Find where the given text appears and provide that cell's center as (X, Y) coordinate. 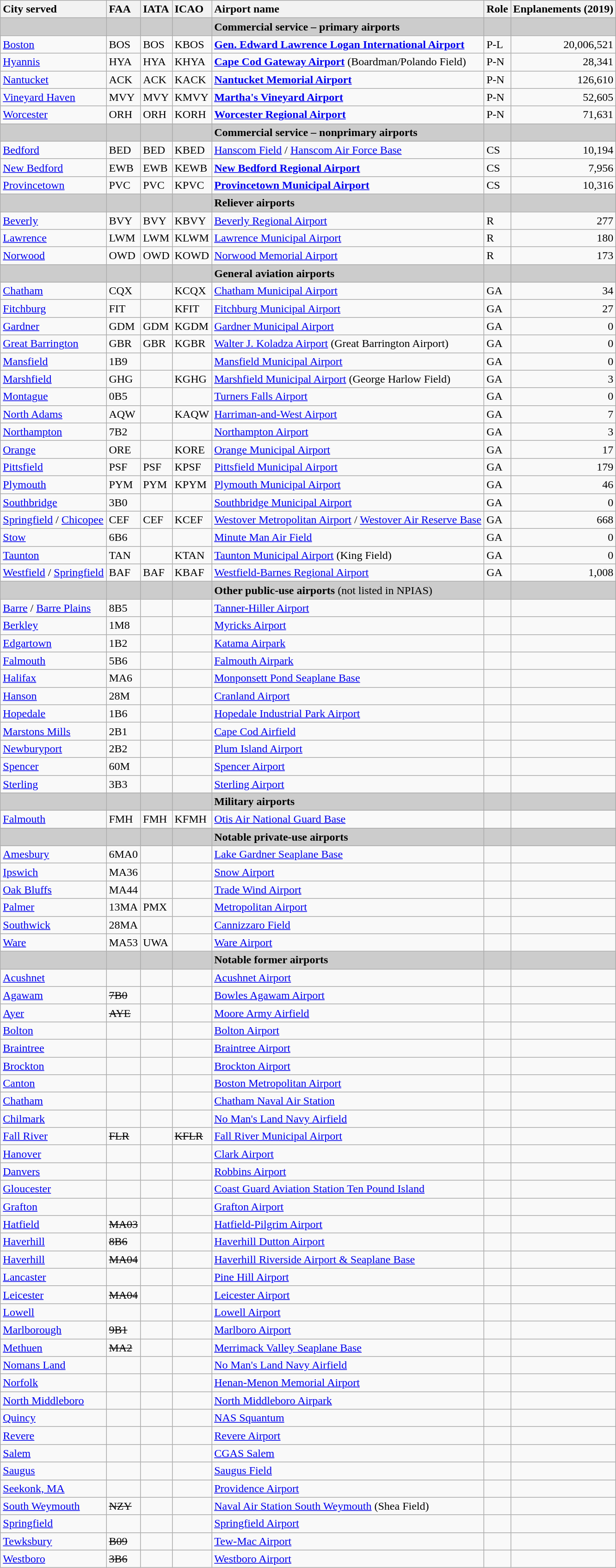
28,341 (563, 62)
5B6 (123, 661)
Gardner Municipal Airport (348, 326)
Lowell (54, 1312)
Marshfield Municipal Airport (George Harlow Field) (348, 379)
Stow (54, 538)
TAN (123, 555)
MA6 (123, 678)
Canton (54, 1084)
Hanover (54, 1154)
Boston (54, 44)
60M (123, 766)
Westfield / Springfield (54, 573)
Tewksbury (54, 1541)
179 (563, 467)
Tanner-Hiller Airport (348, 608)
Hatfield-Pilgrim Airport (348, 1224)
7,956 (563, 167)
Lowell Airport (348, 1312)
Marlboro Airport (348, 1330)
Bolton (54, 1030)
668 (563, 520)
7B2 (123, 432)
Berkley (54, 626)
AYE (123, 1013)
2B1 (123, 731)
Merrimack Valley Seaplane Base (348, 1348)
Worcester (54, 115)
Southbridge (54, 502)
Halifax (54, 678)
Haverhill Dutton Airport (348, 1242)
ICAO (192, 9)
Spencer (54, 766)
Turners Falls Airport (348, 397)
ORE (123, 449)
KBED (192, 150)
Westboro Airport (348, 1559)
Nantucket (54, 80)
Plymouth (54, 484)
North Middleboro (54, 1401)
Hanscom Field / Hanscom Air Force Base (348, 150)
Grafton (54, 1207)
KHYA (192, 62)
FIT (123, 309)
Gardner (54, 326)
Revere Airport (348, 1436)
MA53 (123, 942)
Cape Cod Gateway Airport (Boardman/Polando Field) (348, 62)
Plymouth Municipal Airport (348, 484)
KCEF (192, 520)
Saugus Field (348, 1471)
Tew-Mac Airport (348, 1541)
Orange Municipal Airport (348, 449)
KLWM (192, 238)
Henan-Menon Memorial Airport (348, 1383)
Great Barrington (54, 344)
KTAN (192, 555)
GHG (123, 379)
FLR (123, 1136)
NAS Squantum (348, 1418)
KEWB (192, 167)
Trade Wind Airport (348, 890)
Pine Hill Airport (348, 1277)
Notable private-use airports (348, 837)
Notable former airports (348, 960)
Ipswich (54, 872)
New Bedford (54, 167)
Grafton Airport (348, 1207)
Oak Bluffs (54, 890)
CGAS Salem (348, 1453)
AQW (123, 414)
Westboro (54, 1559)
Marstons Mills (54, 731)
Revere (54, 1436)
Norwood (54, 256)
10,316 (563, 185)
Harriman-and-West Airport (348, 414)
Coast Guard Aviation Station Ten Pound Island (348, 1189)
0B5 (123, 397)
KPSF (192, 467)
North Middleboro Airpark (348, 1401)
Vineyard Haven (54, 97)
Airport name (348, 9)
Enplanements (2019) (563, 9)
Boston Metropolitan Airport (348, 1084)
Ware (54, 942)
Springfield Airport (348, 1524)
P-L (497, 44)
KGHG (192, 379)
Taunton Municipal Airport (King Field) (348, 555)
180 (563, 238)
KAQW (192, 414)
Agawam (54, 995)
Norwood Memorial Airport (348, 256)
South Weymouth (54, 1506)
UWA (156, 942)
10,194 (563, 150)
Amesbury (54, 855)
Springfield / Chicopee (54, 520)
MA2 (123, 1348)
Marlborough (54, 1330)
Hanson (54, 696)
8B6 (123, 1242)
Westfield-Barnes Regional Airport (348, 573)
Marshfield (54, 379)
MA03 (123, 1224)
PMX (156, 907)
Reliever airports (348, 203)
KORH (192, 115)
KMVY (192, 97)
Orange (54, 449)
8B5 (123, 608)
Methuen (54, 1348)
Cannizzaro Field (348, 925)
General aviation airports (348, 273)
Chatham Municipal Airport (348, 291)
Katama Airpark (348, 643)
Hatfield (54, 1224)
Saugus (54, 1471)
17 (563, 449)
Barre / Barre Plains (54, 608)
52,605 (563, 97)
Haverhill Riverside Airport & Seaplane Base (348, 1259)
Spencer Airport (348, 766)
Gloucester (54, 1189)
Provincetown Municipal Airport (348, 185)
B09 (123, 1541)
Gen. Edward Lawrence Logan International Airport (348, 44)
MA44 (123, 890)
173 (563, 256)
Braintree (54, 1048)
IATA (156, 9)
1,008 (563, 573)
46 (563, 484)
Fall River (54, 1136)
Nantucket Memorial Airport (348, 80)
Cranland Airport (348, 696)
Danvers (54, 1171)
KGDM (192, 326)
KGBR (192, 344)
1B9 (123, 361)
KBVY (192, 221)
Commercial service – primary airports (348, 27)
Sterling (54, 784)
Bowles Agawam Airport (348, 995)
Walter J. Koladza Airport (Great Barrington Airport) (348, 344)
1B2 (123, 643)
Southwick (54, 925)
Acushnet Airport (348, 978)
Seekonk, MA (54, 1488)
Cape Cod Airfield (348, 731)
28M (123, 696)
Other public-use airports (not listed in NPIAS) (348, 590)
Commercial service – nonprimary airports (348, 132)
Snow Airport (348, 872)
Naval Air Station South Weymouth (Shea Field) (348, 1506)
Hopedale Industrial Park Airport (348, 713)
Brockton Airport (348, 1066)
Beverly (54, 221)
Monponsett Pond Seaplane Base (348, 678)
KPYM (192, 484)
Ware Airport (348, 942)
Southbridge Municipal Airport (348, 502)
Springfield (54, 1524)
Myricks Airport (348, 626)
7B0 (123, 995)
Fitchburg Municipal Airport (348, 309)
1B6 (123, 713)
Hyannis (54, 62)
New Bedford Regional Airport (348, 167)
KFIT (192, 309)
Montague (54, 397)
Hopedale (54, 713)
3B6 (123, 1559)
Fall River Municipal Airport (348, 1136)
KCQX (192, 291)
Role (497, 9)
Pittsfield (54, 467)
6B6 (123, 538)
Leicester Airport (348, 1295)
FAA (123, 9)
Brockton (54, 1066)
27 (563, 309)
Mansfield (54, 361)
3B0 (123, 502)
Metropolitan Airport (348, 907)
KBAF (192, 573)
Minute Man Air Field (348, 538)
KACK (192, 80)
NZY (123, 1506)
Military airports (348, 802)
28MA (123, 925)
Falmouth Airpark (348, 661)
Lancaster (54, 1277)
CQX (123, 291)
Fitchburg (54, 309)
Providence Airport (348, 1488)
Norfolk (54, 1383)
KFLR (192, 1136)
Martha's Vineyard Airport (348, 97)
Plum Island Airport (348, 749)
71,631 (563, 115)
9B1 (123, 1330)
Pittsfield Municipal Airport (348, 467)
Provincetown (54, 185)
Lawrence (54, 238)
KBOS (192, 44)
126,610 (563, 80)
Northampton (54, 432)
Sterling Airport (348, 784)
Acushnet (54, 978)
Beverly Regional Airport (348, 221)
6MA0 (123, 855)
Westover Metropolitan Airport / Westover Air Reserve Base (348, 520)
13MA (123, 907)
North Adams (54, 414)
20,006,521 (563, 44)
Otis Air National Guard Base (348, 819)
Bedford (54, 150)
Quincy (54, 1418)
Taunton (54, 555)
MA36 (123, 872)
Nomans Land (54, 1365)
Chatham Naval Air Station (348, 1101)
Northampton Airport (348, 432)
Bolton Airport (348, 1030)
Edgartown (54, 643)
3B3 (123, 784)
7 (563, 414)
KOWD (192, 256)
Worcester Regional Airport (348, 115)
1M8 (123, 626)
Salem (54, 1453)
KPVC (192, 185)
34 (563, 291)
Lawrence Municipal Airport (348, 238)
Ayer (54, 1013)
KFMH (192, 819)
2B2 (123, 749)
Robbins Airport (348, 1171)
277 (563, 221)
Clark Airport (348, 1154)
Mansfield Municipal Airport (348, 361)
Palmer (54, 907)
Braintree Airport (348, 1048)
Newburyport (54, 749)
City served (54, 9)
KORE (192, 449)
Lake Gardner Seaplane Base (348, 855)
Moore Army Airfield (348, 1013)
Chilmark (54, 1119)
Leicester (54, 1295)
